Capture the cell that displays the provided text and extract its (x, y) central coordinate. 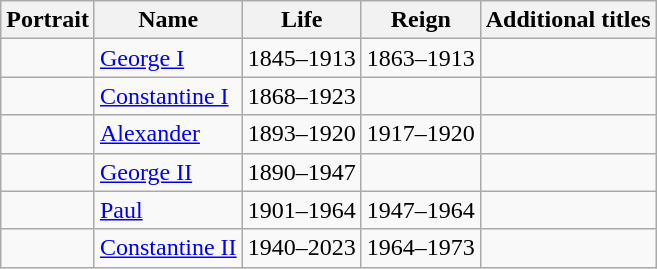
1901–1964 (302, 210)
George II (168, 172)
Reign (420, 20)
Life (302, 20)
1964–1973 (420, 248)
Paul (168, 210)
1893–1920 (302, 134)
1863–1913 (420, 58)
Constantine I (168, 96)
Alexander (168, 134)
1940–2023 (302, 248)
1947–1964 (420, 210)
1868–1923 (302, 96)
Constantine II (168, 248)
1890–1947 (302, 172)
Name (168, 20)
1917–1920 (420, 134)
Additional titles (568, 20)
Portrait (48, 20)
1845–1913 (302, 58)
George I (168, 58)
